Provide the [X, Y] coordinate of the cell's center where the given text is located.  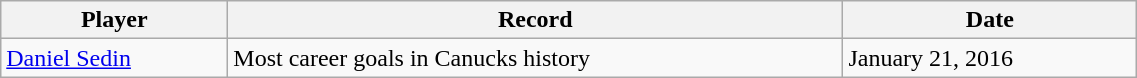
Record [536, 20]
Date [990, 20]
Player [114, 20]
Daniel Sedin [114, 58]
January 21, 2016 [990, 58]
Most career goals in Canucks history [536, 58]
